Return the (X, Y) coordinate for the center point of the cell that contains the specified text.  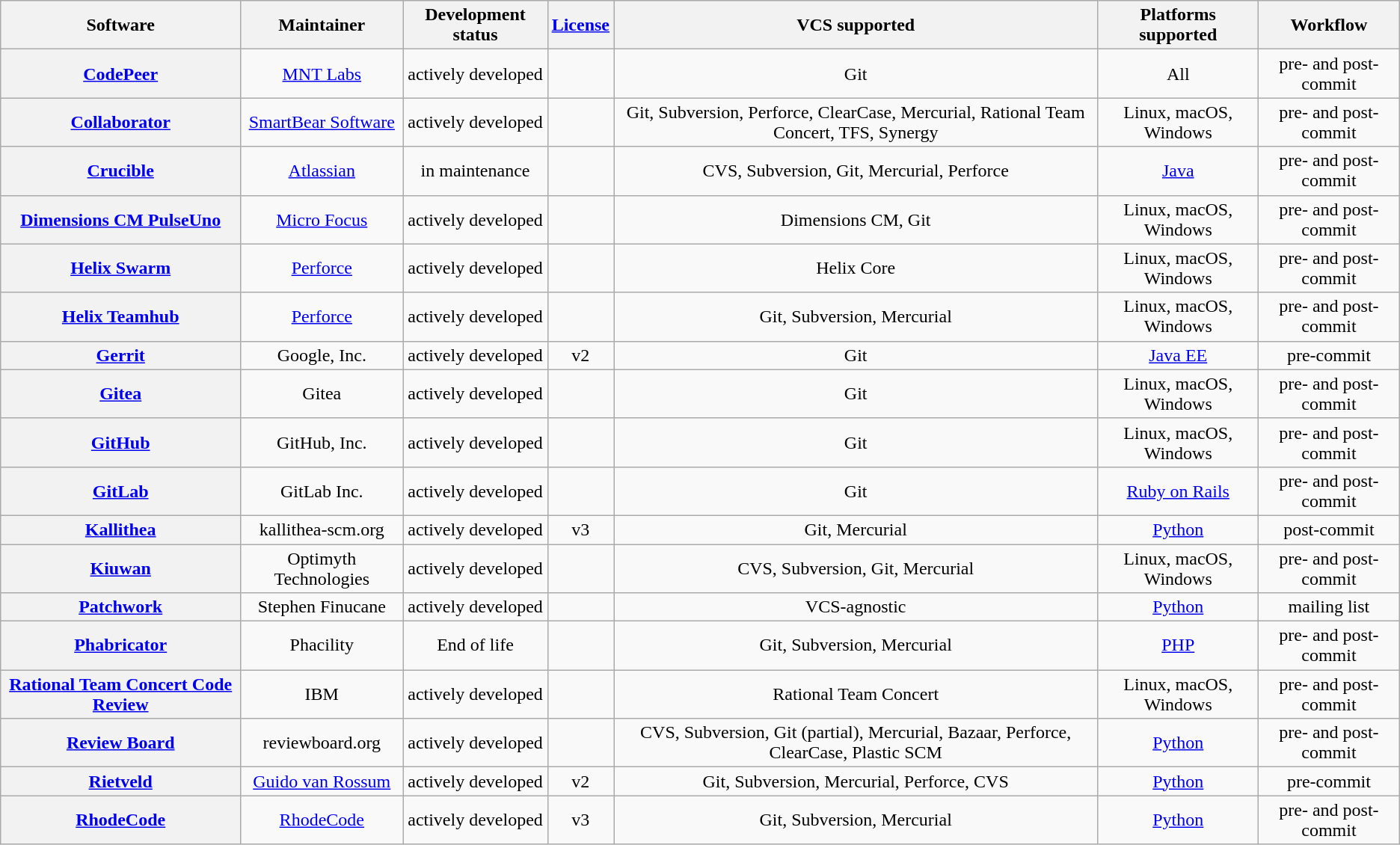
Platforms supported (1179, 25)
SmartBear Software (322, 123)
License (580, 25)
Gerrit (121, 355)
Java (1179, 170)
kallithea-scm.org (322, 529)
Crucible (121, 170)
Atlassian (322, 170)
Review Board (121, 743)
Guido van Rossum (322, 781)
Stephen Finucane (322, 607)
CodePeer (121, 73)
CVS, Subversion, Git, Mercurial (856, 568)
reviewboard.org (322, 743)
in maintenance (476, 170)
Software (121, 25)
Kallithea (121, 529)
Ruby on Rails (1179, 491)
Workflow (1330, 25)
Patchwork (121, 607)
GitLab Inc. (322, 491)
Git, Subversion, Mercurial, Perforce, CVS (856, 781)
GitHub, Inc. (322, 443)
End of life (476, 646)
Micro Focus (322, 220)
GitHub (121, 443)
VCS-agnostic (856, 607)
Java EE (1179, 355)
Rietveld (121, 781)
IBM (322, 694)
Rational Team Concert Code Review (121, 694)
Phabricator (121, 646)
Dimensions CM PulseUno (121, 220)
MNT Labs (322, 73)
Optimyth Technologies (322, 568)
mailing list (1330, 607)
Helix Core (856, 268)
Kiuwan (121, 568)
Maintainer (322, 25)
post-commit (1330, 529)
Phacility (322, 646)
Git, Mercurial (856, 529)
Git, Subversion, Perforce, ClearCase, Mercurial, Rational Team Concert, TFS, Synergy (856, 123)
Development status (476, 25)
CVS, Subversion, Git (partial), Mercurial, Bazaar, Perforce, ClearCase, Plastic SCM (856, 743)
All (1179, 73)
VCS supported (856, 25)
Helix Swarm (121, 268)
Helix Teamhub (121, 317)
Collaborator (121, 123)
Dimensions CM, Git (856, 220)
CVS, Subversion, Git, Mercurial, Perforce (856, 170)
Rational Team Concert (856, 694)
GitLab (121, 491)
Google, Inc. (322, 355)
PHP (1179, 646)
